Return [x, y] of the center of cell containing provided text 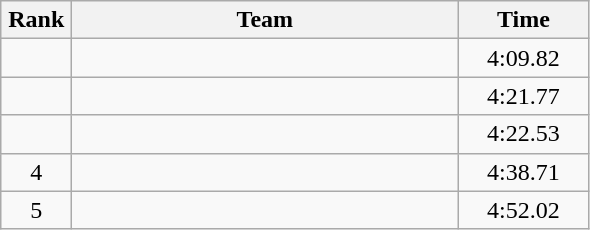
4:09.82 [524, 58]
Team [265, 20]
4:21.77 [524, 96]
4:22.53 [524, 134]
Rank [36, 20]
4 [36, 172]
4:52.02 [524, 210]
4:38.71 [524, 172]
5 [36, 210]
Time [524, 20]
